Return [X, Y] of the center of cell containing provided text 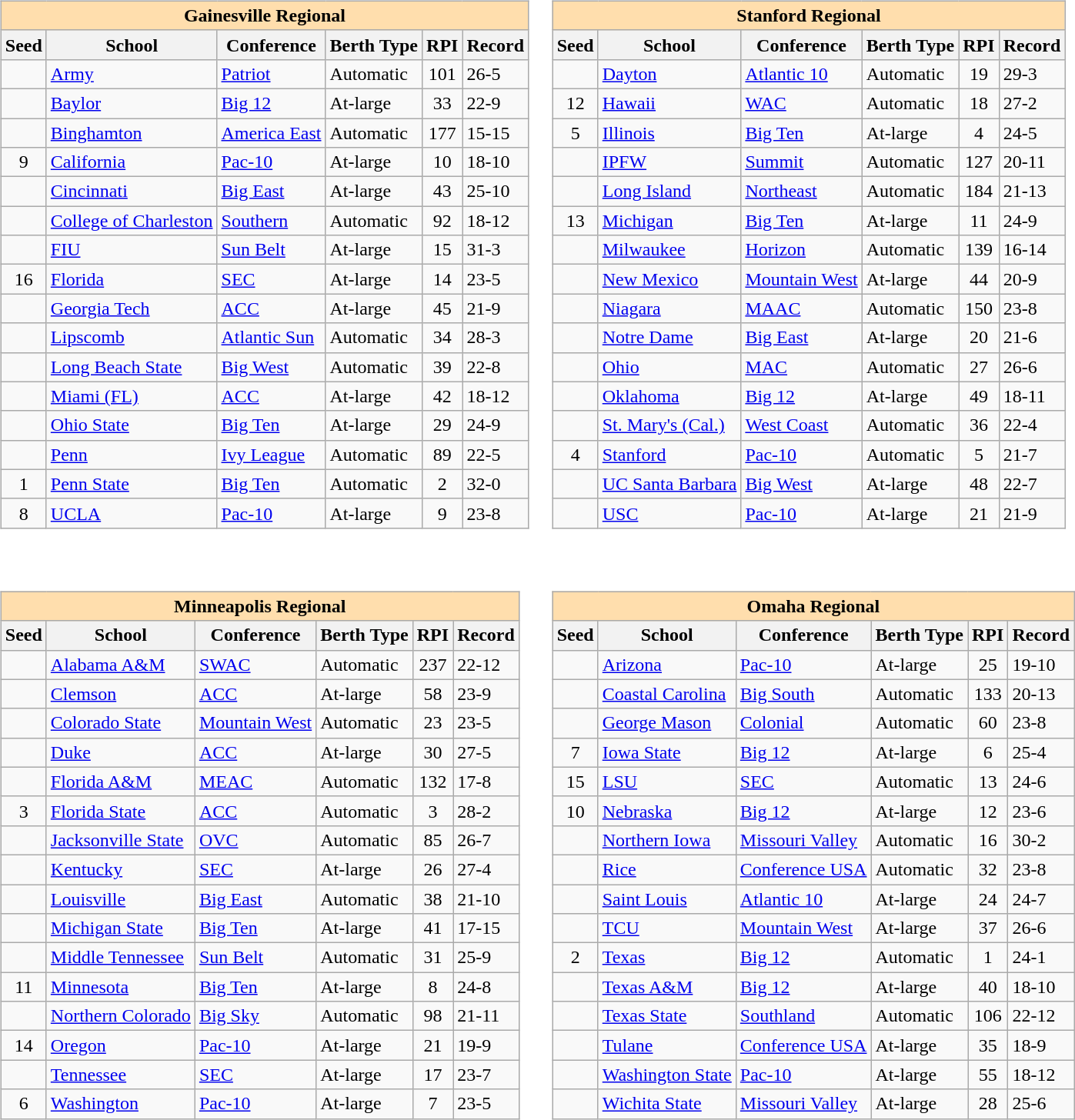
150 [979, 308]
Michigan [669, 221]
19 [979, 74]
22-7 [1032, 484]
New Mexico [669, 279]
28-3 [496, 338]
Milwaukee [669, 250]
Baylor [132, 103]
39 [442, 367]
George Mason [666, 723]
Northern Colorado [120, 1016]
48 [979, 484]
24-1 [1041, 958]
92 [442, 221]
17 [432, 1075]
237 [432, 665]
18-11 [1032, 396]
30-2 [1041, 840]
34 [442, 338]
31-3 [496, 250]
Nebraska [666, 811]
Middle Tennessee [120, 958]
Saint Louis [666, 899]
28 [988, 1104]
Wichita State [666, 1104]
21-10 [486, 899]
Alabama A&M [120, 665]
43 [442, 192]
19-10 [1041, 665]
27-5 [486, 752]
24-6 [1041, 782]
25 [988, 665]
177 [442, 133]
IPFW [669, 162]
Gainesville Regional [265, 15]
55 [988, 1075]
24-7 [1041, 899]
37 [988, 928]
Minneapolis Regional [260, 606]
MAAC [802, 308]
Stanford [669, 455]
Atlantic Sun [271, 338]
MAC [802, 367]
Oregon [120, 1045]
Coastal Carolina [666, 694]
Northern Iowa [666, 840]
Illinois [669, 133]
Iowa State [666, 752]
West Coast [802, 425]
Binghamton [132, 133]
60 [988, 723]
Long Island [669, 192]
26 [432, 869]
Rice [666, 869]
20 [979, 338]
Colorado State [120, 723]
27 [979, 367]
Ivy League [271, 455]
17-15 [486, 928]
22-9 [496, 103]
36 [979, 425]
St. Mary's (Cal.) [669, 425]
TCU [666, 928]
26-5 [496, 74]
31 [432, 958]
UC Santa Barbara [669, 484]
Florida [132, 279]
Northeast [802, 192]
Big Sky [255, 1016]
Horizon [802, 250]
Clemson [120, 694]
44 [979, 279]
58 [432, 694]
LSU [666, 782]
21-13 [1032, 192]
Washington [120, 1104]
Southland [803, 1016]
42 [442, 396]
17-8 [486, 782]
27-4 [486, 869]
26-7 [486, 840]
Stanford Regional [809, 15]
SWAC [255, 665]
19-9 [486, 1045]
21-6 [1032, 338]
28-2 [486, 811]
23-9 [486, 694]
WAC [802, 103]
15-15 [496, 133]
18-9 [1041, 1045]
20-13 [1041, 694]
25-9 [486, 958]
24 [988, 899]
20-11 [1032, 162]
132 [432, 782]
32 [988, 869]
College of Charleston [132, 221]
23 [432, 723]
OVC [255, 840]
22-8 [496, 367]
89 [442, 455]
Kentucky [120, 869]
85 [432, 840]
24-8 [486, 987]
49 [979, 396]
16-14 [1032, 250]
Duke [120, 752]
Army [132, 74]
29-3 [1032, 74]
30 [432, 752]
25-10 [496, 192]
Lipscomb [132, 338]
127 [979, 162]
23-6 [1041, 811]
MEAC [255, 782]
Ohio State [132, 425]
101 [442, 74]
FIU [132, 250]
184 [979, 192]
Omaha Regional [813, 606]
Patriot [271, 74]
Long Beach State [132, 367]
139 [979, 250]
Penn [132, 455]
24-5 [1032, 133]
Summit [802, 162]
Penn State [132, 484]
27-2 [1032, 103]
UCLA [132, 513]
23-7 [486, 1075]
Miami (FL) [132, 396]
Hawaii [669, 103]
Arizona [666, 665]
45 [442, 308]
Dayton [669, 74]
Texas [666, 958]
41 [432, 928]
33 [442, 103]
Georgia Tech [132, 308]
22-5 [496, 455]
Florida A&M [120, 782]
29 [442, 425]
38 [432, 899]
Notre Dame [669, 338]
America East [271, 133]
Southern [271, 221]
Cincinnati [132, 192]
Washington State [666, 1075]
133 [988, 694]
20-9 [1032, 279]
35 [988, 1045]
Tennessee [120, 1075]
Jacksonville State [120, 840]
Texas State [666, 1016]
Colonial [803, 723]
Louisville [120, 899]
Texas A&M [666, 987]
Minnesota [120, 987]
98 [432, 1016]
21-11 [486, 1016]
25-6 [1041, 1104]
32-0 [496, 484]
Niagara [669, 308]
California [132, 162]
Tulane [666, 1045]
22-4 [1032, 425]
USC [669, 513]
Big South [803, 694]
21-7 [1032, 455]
Oklahoma [669, 396]
40 [988, 987]
25-4 [1041, 752]
Ohio [669, 367]
Michigan State [120, 928]
106 [988, 1016]
Florida State [120, 811]
18 [979, 103]
